Return [x, y] of the center of cell containing provided text 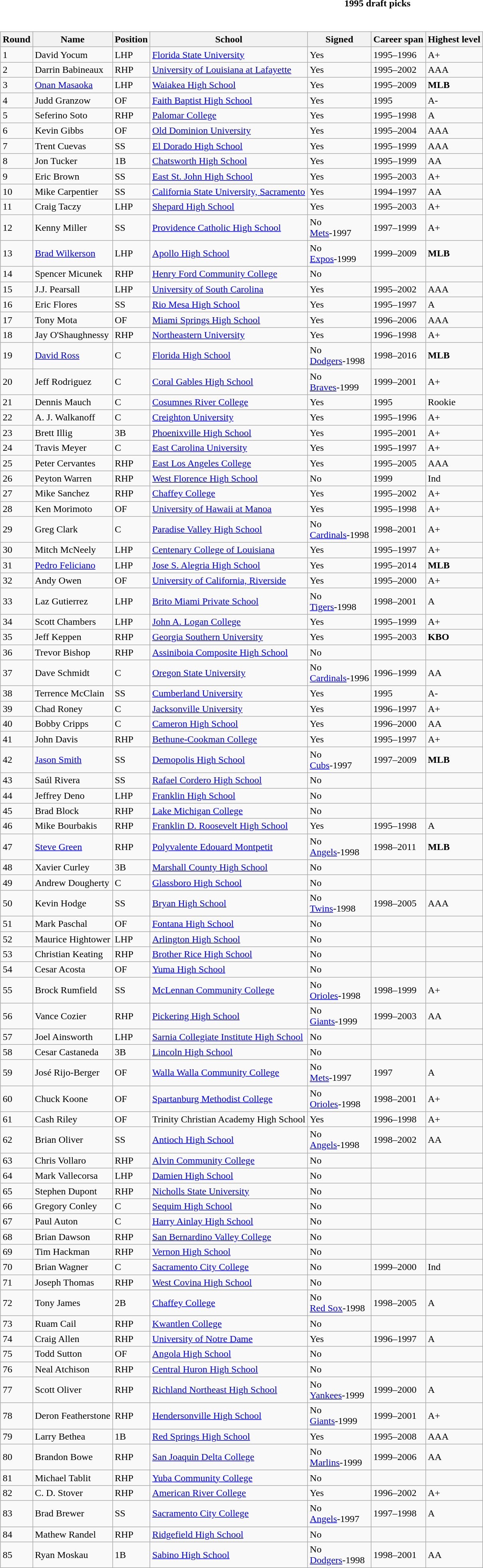
NoTigers-1998 [339, 601]
Darrin Babineaux [73, 70]
Rio Mesa High School [229, 304]
6 [16, 131]
48 [16, 867]
23 [16, 433]
Rafael Cordero High School [229, 780]
California State University, Sacramento [229, 192]
7 [16, 146]
85 [16, 1555]
NoCardinals-1998 [339, 530]
Travis Meyer [73, 448]
Peter Cervantes [73, 463]
Jeffrey Deno [73, 796]
Seferino Soto [73, 116]
Marshall County High School [229, 867]
78 [16, 1416]
Ridgefield High School [229, 1534]
Neal Atchison [73, 1369]
18 [16, 335]
NoExpos-1999 [339, 254]
Hendersonville High School [229, 1416]
2 [16, 70]
35 [16, 637]
1999–2003 [398, 1016]
Yuba Community College [229, 1478]
1999 [398, 478]
41 [16, 739]
Cumberland University [229, 694]
83 [16, 1514]
Cash Riley [73, 1119]
Career span [398, 39]
Trent Cuevas [73, 146]
Chad Roney [73, 709]
Georgia Southern University [229, 637]
44 [16, 796]
Brito Miami Private School [229, 601]
Scott Oliver [73, 1390]
Rookie [454, 402]
Dennis Mauch [73, 402]
1999–2006 [398, 1457]
Stephen Dupont [73, 1191]
Mathew Randel [73, 1534]
Craig Taczy [73, 207]
69 [16, 1252]
Ryan Moskau [73, 1555]
72 [16, 1303]
12 [16, 227]
22 [16, 418]
KBO [454, 637]
Lake Michigan College [229, 811]
Mike Sanchez [73, 494]
Brandon Bowe [73, 1457]
8 [16, 161]
Ken Morimoto [73, 509]
Christian Keating [73, 954]
Tony Mota [73, 320]
Signed [339, 39]
Mike Carpentier [73, 192]
Kevin Hodge [73, 903]
J.J. Pearsall [73, 289]
Demopolis High School [229, 760]
No Dodgers-1998 [339, 1555]
19 [16, 355]
79 [16, 1436]
Peyton Warren [73, 478]
East Los Angeles College [229, 463]
50 [16, 903]
Franklin D. Roosevelt High School [229, 826]
Palomar College [229, 116]
Providence Catholic High School [229, 227]
David Ross [73, 355]
Bobby Cripps [73, 724]
40 [16, 724]
1995–2009 [398, 85]
42 [16, 760]
American River College [229, 1493]
Centenary College of Louisiana [229, 550]
37 [16, 673]
University of Hawaii at Manoa [229, 509]
NoDodgers-1998 [339, 355]
66 [16, 1206]
16 [16, 304]
Jose S. Alegria High School [229, 565]
Cosumnes River College [229, 402]
9 [16, 176]
Todd Sutton [73, 1354]
74 [16, 1339]
34 [16, 622]
John Davis [73, 739]
1994–1997 [398, 192]
Steve Green [73, 846]
Larry Bethea [73, 1436]
Judd Granzow [73, 100]
26 [16, 478]
73 [16, 1324]
Ruam Cail [73, 1324]
Sabino High School [229, 1555]
1997–2009 [398, 760]
53 [16, 954]
Apollo High School [229, 254]
62 [16, 1140]
Mark Paschal [73, 924]
No Mets-1997 [339, 1073]
Northeastern University [229, 335]
10 [16, 192]
13 [16, 254]
43 [16, 780]
65 [16, 1191]
University of California, Riverside [229, 580]
45 [16, 811]
70 [16, 1267]
1997–1998 [398, 1514]
Andrew Dougherty [73, 882]
Gregory Conley [73, 1206]
West Covina High School [229, 1282]
1995–2008 [398, 1436]
NoBraves-1999 [339, 382]
1998–2016 [398, 355]
Alvin Community College [229, 1160]
Bryan High School [229, 903]
Richland Northeast High School [229, 1390]
1995–2000 [398, 580]
Paradise Valley High School [229, 530]
Vance Cozier [73, 1016]
Position [131, 39]
Phoenixville High School [229, 433]
Sarnia Collegiate Institute High School [229, 1037]
67 [16, 1221]
No Angels-1997 [339, 1514]
Jacksonville University [229, 709]
School [229, 39]
20 [16, 382]
Name [73, 39]
1996–2006 [398, 320]
Eric Flores [73, 304]
1998–2011 [398, 846]
Miami Springs High School [229, 320]
Lincoln High School [229, 1052]
51 [16, 924]
Greg Clark [73, 530]
61 [16, 1119]
56 [16, 1016]
East Carolina University [229, 448]
Michael Tablit [73, 1478]
Kwantlen College [229, 1324]
58 [16, 1052]
75 [16, 1354]
No Marlins-1999 [339, 1457]
1995–2004 [398, 131]
Walla Walla Community College [229, 1073]
Mike Bourbakis [73, 826]
Maurice Hightower [73, 939]
1995–2001 [398, 433]
Brad Wilkerson [73, 254]
3 [16, 85]
Spartanburg Methodist College [229, 1098]
Fontana High School [229, 924]
Franklin High School [229, 796]
Tony James [73, 1303]
59 [16, 1073]
81 [16, 1478]
University of Louisiana at Lafayette [229, 70]
No Cubs-1997 [339, 760]
1996–1999 [398, 673]
David Yocum [73, 54]
Nicholls State University [229, 1191]
21 [16, 402]
Kevin Gibbs [73, 131]
El Dorado High School [229, 146]
Yuma High School [229, 970]
Cesar Castaneda [73, 1052]
Trinity Christian Academy High School [229, 1119]
Craig Allen [73, 1339]
Chris Vollaro [73, 1160]
76 [16, 1369]
77 [16, 1390]
Round [16, 39]
University of Notre Dame [229, 1339]
Brian Oliver [73, 1140]
17 [16, 320]
Jeff Rodriguez [73, 382]
Chatsworth High School [229, 161]
Brian Dawson [73, 1236]
31 [16, 565]
1996–2000 [398, 724]
Angola High School [229, 1354]
Brad Block [73, 811]
Jeff Keppen [73, 637]
1 [16, 54]
Mark Vallecorsa [73, 1176]
Jay O'Shaughnessy [73, 335]
Old Dominion University [229, 131]
80 [16, 1457]
Brett Illig [73, 433]
57 [16, 1037]
Eric Brown [73, 176]
Brother Rice High School [229, 954]
Dave Schmidt [73, 673]
East St. John High School [229, 176]
1998–2002 [398, 1140]
Cesar Acosta [73, 970]
No Red Sox-1998 [339, 1303]
Henry Ford Community College [229, 274]
1997 [398, 1073]
José Rijo-Berger [73, 1073]
Faith Baptist High School [229, 100]
Bethune-Cookman College [229, 739]
Andy Owen [73, 580]
11 [16, 207]
Deron Featherstone [73, 1416]
Chuck Koone [73, 1098]
Mitch McNeely [73, 550]
West Florence High School [229, 478]
2B [131, 1303]
Jon Tucker [73, 161]
1997–1999 [398, 227]
University of South Carolina [229, 289]
64 [16, 1176]
A. J. Walkanoff [73, 418]
46 [16, 826]
Xavier Curley [73, 867]
Paul Auton [73, 1221]
Assiniboia Composite High School [229, 652]
No Yankees-1999 [339, 1390]
San Joaquin Delta College [229, 1457]
Coral Gables High School [229, 382]
San Bernardino Valley College [229, 1236]
No Twins-1998 [339, 903]
Brad Brewer [73, 1514]
30 [16, 550]
52 [16, 939]
Joseph Thomas [73, 1282]
Trevor Bishop [73, 652]
Red Springs High School [229, 1436]
Jason Smith [73, 760]
Cameron High School [229, 724]
55 [16, 990]
Arlington High School [229, 939]
49 [16, 882]
No Cardinals-1996 [339, 673]
32 [16, 580]
Antioch High School [229, 1140]
Central Huron High School [229, 1369]
33 [16, 601]
NoMets-1997 [339, 227]
Oregon State University [229, 673]
54 [16, 970]
Shepard High School [229, 207]
84 [16, 1534]
Kenny Miller [73, 227]
1995–2005 [398, 463]
Glassboro High School [229, 882]
Tim Hackman [73, 1252]
1999–2009 [398, 254]
Florida State University [229, 54]
Joel Ainsworth [73, 1037]
5 [16, 116]
Waiakea High School [229, 85]
4 [16, 100]
Creighton University [229, 418]
Damien High School [229, 1176]
Brock Rumfield [73, 990]
63 [16, 1160]
36 [16, 652]
C. D. Stover [73, 1493]
Harry Ainlay High School [229, 1221]
47 [16, 846]
Onan Masaoka [73, 85]
29 [16, 530]
Scott Chambers [73, 622]
Saúl Rivera [73, 780]
15 [16, 289]
Highest level [454, 39]
27 [16, 494]
39 [16, 709]
Pickering High School [229, 1016]
1998–1999 [398, 990]
38 [16, 694]
John A. Logan College [229, 622]
24 [16, 448]
82 [16, 1493]
Terrence McClain [73, 694]
68 [16, 1236]
McLennan Community College [229, 990]
Florida High School [229, 355]
71 [16, 1282]
Brian Wagner [73, 1267]
25 [16, 463]
60 [16, 1098]
1995–2014 [398, 565]
14 [16, 274]
28 [16, 509]
Pedro Feliciano [73, 565]
Spencer Micunek [73, 274]
Sequim High School [229, 1206]
Vernon High School [229, 1252]
Laz Gutierrez [73, 601]
1996–2002 [398, 1493]
Polyvalente Edouard Montpetit [229, 846]
